Find where the given text appears and provide that cell's center as [x, y] coordinate. 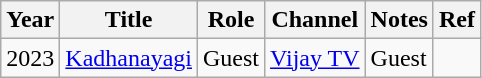
Kadhanayagi [129, 58]
Notes [399, 20]
Ref [456, 20]
Title [129, 20]
Year [30, 20]
Channel [315, 20]
2023 [30, 58]
Vijay TV [315, 58]
Role [230, 20]
